Detect which cell encompasses the target text, then output its (X, Y) center coordinate. 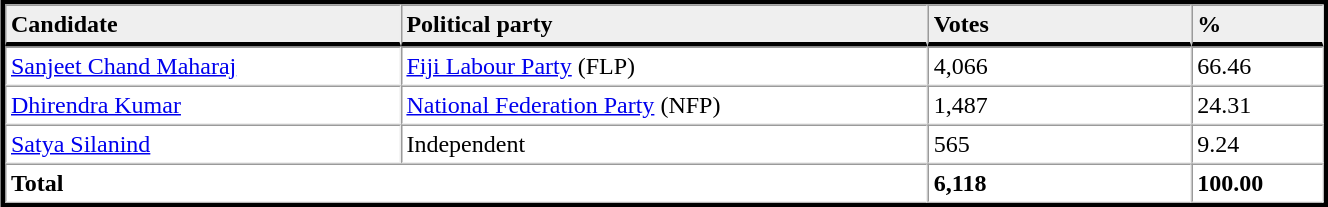
24.31 (1257, 106)
Sanjeet Chand Maharaj (202, 66)
Independent (664, 144)
Fiji Labour Party (FLP) (664, 66)
6,118 (1060, 184)
Satya Silanind (202, 144)
% (1257, 25)
Dhirendra Kumar (202, 106)
Candidate (202, 25)
4,066 (1060, 66)
Votes (1060, 25)
Political party (664, 25)
1,487 (1060, 106)
66.46 (1257, 66)
9.24 (1257, 144)
National Federation Party (NFP) (664, 106)
565 (1060, 144)
Total (466, 184)
100.00 (1257, 184)
